Capture the cell that displays the provided text and extract its [x, y] central coordinate. 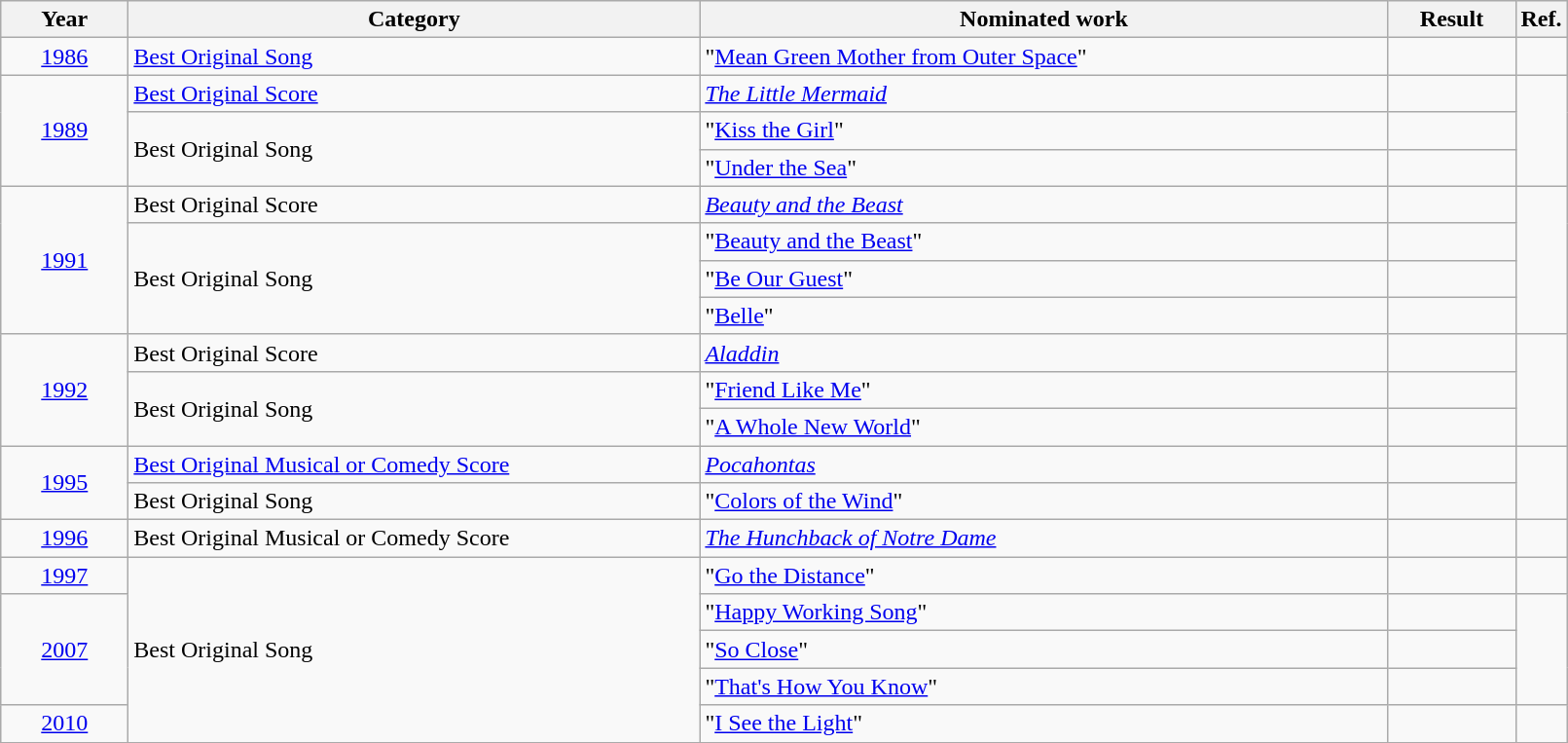
1986 [64, 56]
1997 [64, 576]
1995 [64, 483]
The Little Mermaid [1043, 93]
"Mean Green Mother from Outer Space" [1043, 56]
"Friend Like Me" [1043, 390]
"Beauty and the Beast" [1043, 241]
1991 [64, 260]
1992 [64, 390]
Pocahontas [1043, 464]
Beauty and the Beast [1043, 204]
"Be Our Guest" [1043, 279]
"A Whole New World" [1043, 427]
1989 [64, 130]
Result [1452, 19]
"Happy Working Song" [1043, 613]
"Under the Sea" [1043, 167]
Nominated work [1043, 19]
Year [64, 19]
"Belle" [1043, 316]
1996 [64, 539]
"So Close" [1043, 650]
"That's How You Know" [1043, 687]
2007 [64, 650]
"Kiss the Girl" [1043, 130]
"Colors of the Wind" [1043, 502]
The Hunchback of Notre Dame [1043, 539]
"Go the Distance" [1043, 576]
Category [415, 19]
Ref. [1542, 19]
Aladdin [1043, 353]
"I See the Light" [1043, 724]
2010 [64, 724]
